Determine the [X, Y] coordinate at the center of the cell enclosing the given text.  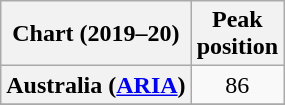
86 [237, 85]
Australia (ARIA) [96, 85]
Peakposition [237, 34]
Chart (2019–20) [96, 34]
